Locate the cell with the specified text and output its (X, Y) center coordinate. 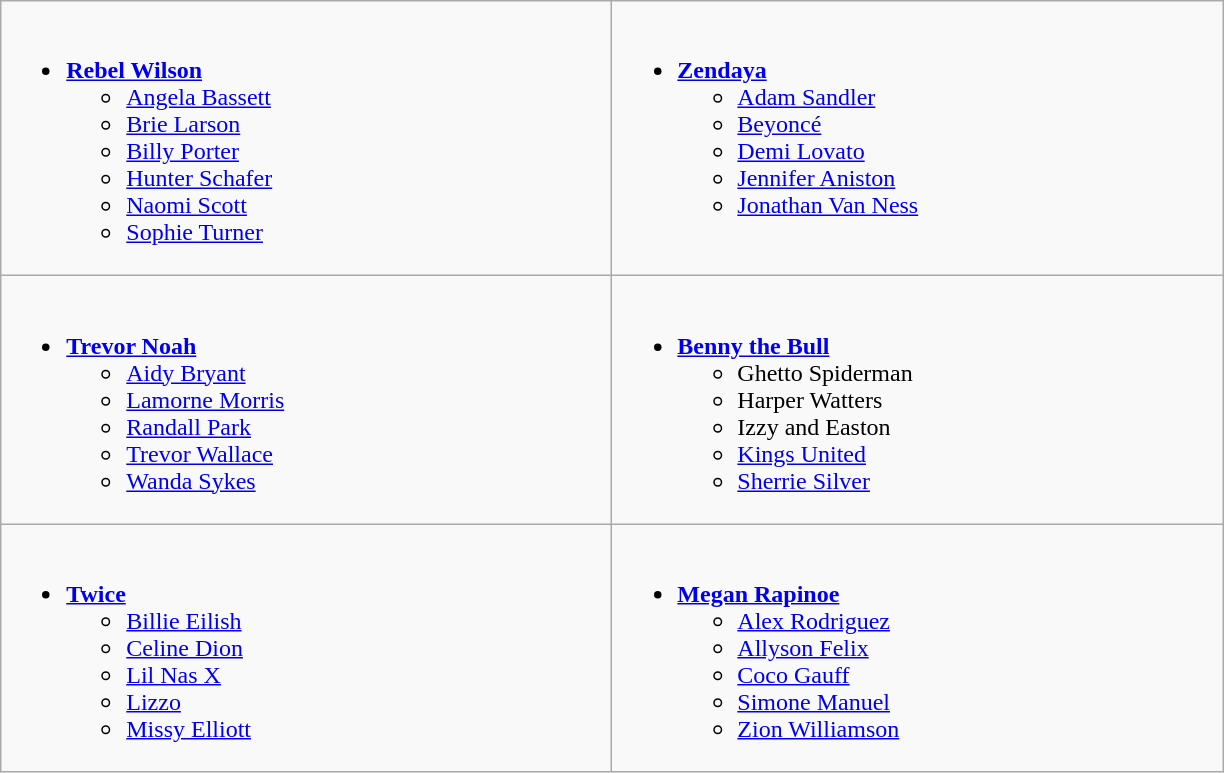
Trevor NoahAidy BryantLamorne MorrisRandall ParkTrevor WallaceWanda Sykes (306, 400)
TwiceBillie EilishCeline DionLil Nas XLizzoMissy Elliott (306, 648)
Benny the BullGhetto SpidermanHarper WattersIzzy and EastonKings UnitedSherrie Silver (918, 400)
ZendayaAdam SandlerBeyoncéDemi LovatoJennifer AnistonJonathan Van Ness (918, 138)
Megan RapinoeAlex RodriguezAllyson FelixCoco GauffSimone ManuelZion Williamson (918, 648)
Rebel WilsonAngela BassettBrie LarsonBilly PorterHunter SchaferNaomi ScottSophie Turner (306, 138)
